Locate the cell with the specified text and output its (X, Y) center coordinate. 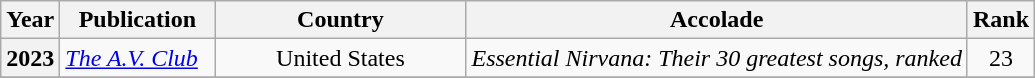
Country (340, 20)
United States (340, 58)
Rank (1000, 20)
2023 (30, 58)
Publication (138, 20)
Essential Nirvana: Their 30 greatest songs, ranked (716, 58)
Year (30, 20)
23 (1000, 58)
Accolade (716, 20)
The A.V. Club (138, 58)
